Output the (X, Y) coordinate of the center of the cell containing the given text.  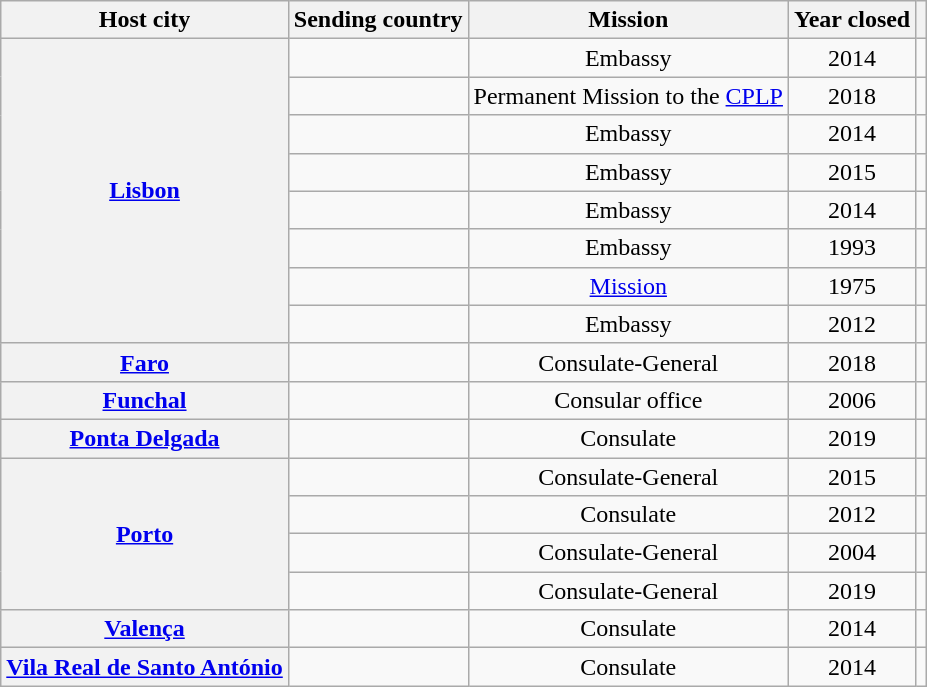
Sending country (378, 20)
Consular office (628, 400)
Year closed (852, 20)
Permanent Mission to the CPLP (628, 96)
Funchal (145, 400)
Ponta Delgada (145, 438)
Host city (145, 20)
Lisbon (145, 191)
Vila Real de Santo António (145, 667)
1993 (852, 248)
Faro (145, 362)
Porto (145, 534)
Valença (145, 629)
2006 (852, 400)
1975 (852, 286)
2004 (852, 553)
